Determine the (x, y) coordinate at the center of the cell enclosing the given text.  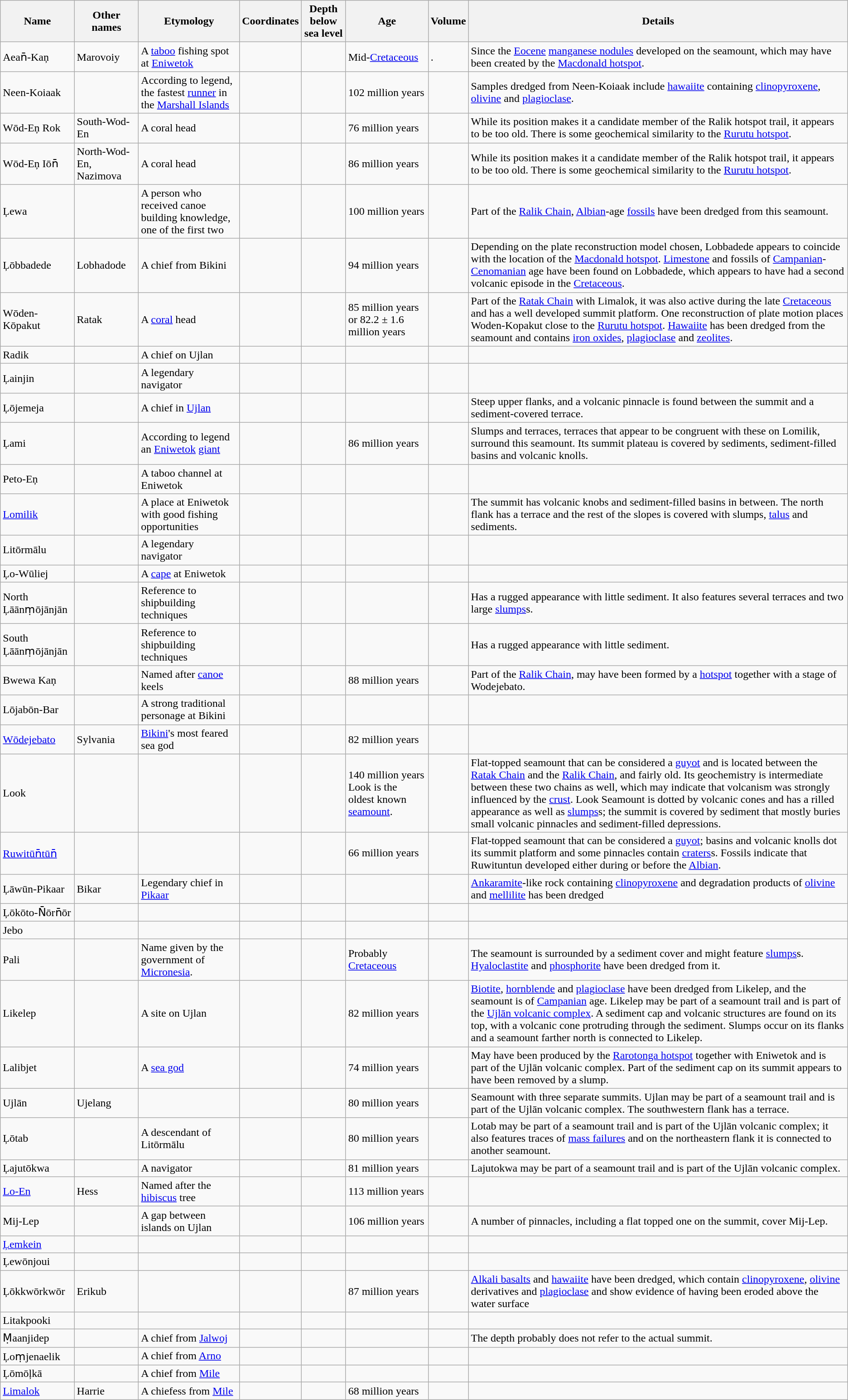
Look (37, 793)
A taboo channel at Eniwetok (189, 478)
A place at Eniwetok with good fishing opportunities (189, 515)
A descendant of Litōrmālu (189, 1139)
North Ļāānṃōjānjān (37, 603)
102 million years (387, 92)
Ļōkōto-N̄ōrn̄ōr (37, 912)
The depth probably does not refer to the actual summit. (658, 1338)
A navigator (189, 1168)
Probably Cretaceous (387, 960)
140 million years Look is the oldest known seamount. (387, 793)
Litōrmālu (37, 550)
Samples dredged from Neen-Koiaak include hawaiite containing clinopyroxene, olivine and plagioclase. (658, 92)
106 million years (387, 1221)
A chief from Mile (189, 1374)
A number of pinnacles, including a flat topped one on the summit, cover Mij-Lep. (658, 1221)
Aean̄-Kaņ (37, 57)
Other names (106, 21)
Ļainjin (37, 378)
100 million years (387, 211)
Litakpooki (37, 1321)
Coordinates (270, 21)
Likelep (37, 1014)
Has a rugged appearance with little sediment. (658, 645)
Ujelang (106, 1103)
Ratak (106, 319)
85 million years or 82.2 ± 1.6 million years (387, 319)
A site on Ujlan (189, 1014)
Wōd-Eņ Rok (37, 128)
Legendary chief in Pikaar (189, 889)
According to legend an Eniwetok giant (189, 443)
Radik (37, 355)
A sea god (189, 1067)
Wōden-Kōpakut (37, 319)
Harrie (106, 1391)
Neen-Koiaak (37, 92)
66 million years (387, 853)
South Ļāānṃōjānjān (37, 645)
Since the Eocene manganese nodules developed on the seamount, which may have been created by the Macdonald hotspot. (658, 57)
. (448, 57)
Ļōmōļkā (37, 1374)
Ļōbbadede (37, 266)
Ļōkkwōrkwōr (37, 1291)
Bikar (106, 889)
Ļōjemeja (37, 408)
Details (658, 21)
Mid-Cretaceous (387, 57)
Ļami (37, 443)
A chiefess from Mile (189, 1391)
87 million years (387, 1291)
68 million years (387, 1391)
Wōd-Eņ Iōn̄ (37, 164)
Ļemkein (37, 1244)
Sylvania (106, 739)
Part of the Ralik Chain, Albian-age fossils have been dredged from this seamount. (658, 211)
Bwewa Kaņ (37, 681)
81 million years (387, 1168)
76 million years (387, 128)
Part of the Ralik Chain, may have been formed by a hotspot together with a stage of Wodejebato. (658, 681)
Ṃaanjidep (37, 1338)
A strong traditional personage at Bikini (189, 710)
Depth below sea level (323, 21)
Lobhadode (106, 266)
Lajutokwa may be part of a seamount trail and is part of the Ujlān volcanic complex. (658, 1168)
Ruwitūn̄tūn̄ (37, 853)
Ļāwūn-Pikaar (37, 889)
Mij-Lep (37, 1221)
Erikub (106, 1291)
Named after canoe keels (189, 681)
A gap between islands on Ujlan (189, 1221)
Lo-En (37, 1192)
Ļōtab (37, 1139)
Etymology (189, 21)
Age (387, 21)
A chief from Bikini (189, 266)
Jebo (37, 930)
Pali (37, 960)
A person who received canoe building knowledge, one of the first two (189, 211)
Steep upper flanks, and a volcanic pinnacle is found between the summit and a sediment-covered terrace. (658, 408)
A cape at Eniwetok (189, 574)
Name given by the government of Micronesia. (189, 960)
Lōjabōn-Bar (37, 710)
Lalibjet (37, 1067)
The seamount is surrounded by a sediment cover and might feature slumpss. Hyaloclastite and phosphorite have been dredged from it. (658, 960)
Ļoṃjenaelik (37, 1356)
South-Wod-En (106, 128)
North-Wod-En, Nazimova (106, 164)
94 million years (387, 266)
Ļewa (37, 211)
Volume (448, 21)
Name (37, 21)
Marovoiy (106, 57)
A taboo fishing spot at Eniwetok (189, 57)
A chief from Arno (189, 1356)
Ujlān (37, 1103)
Peto-Eņ (37, 478)
Limalok (37, 1391)
A chief in Ujlan (189, 408)
113 million years (387, 1192)
According to legend, the fastest runner in the Marshall Islands (189, 92)
Hess (106, 1192)
74 million years (387, 1067)
Bikini's most feared sea god (189, 739)
88 million years (387, 681)
Ļewōnjoui (37, 1261)
Named after the hibiscus tree (189, 1192)
Ļajutōkwa (37, 1168)
A chief on Ujlan (189, 355)
Lomilik (37, 515)
Wōdejebato (37, 739)
Ļo-Wūliej (37, 574)
A chief from Jalwoj (189, 1338)
Ankaramite-like rock containing clinopyroxene and degradation products of olivine and mellilite has been dredged (658, 889)
Has a rugged appearance with little sediment. It also features several terraces and two large slumpss. (658, 603)
